Locate the cell with the specified text and output its (x, y) center coordinate. 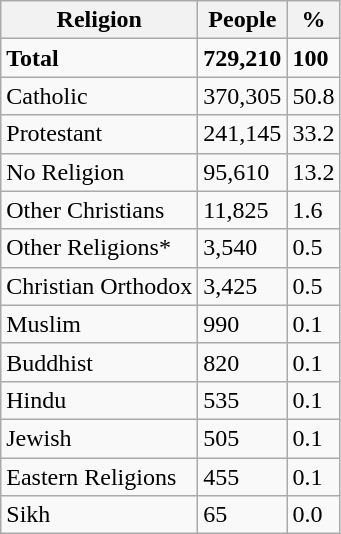
Jewish (100, 438)
729,210 (242, 58)
People (242, 20)
Other Christians (100, 210)
241,145 (242, 134)
95,610 (242, 172)
13.2 (314, 172)
33.2 (314, 134)
Buddhist (100, 362)
Christian Orthodox (100, 286)
370,305 (242, 96)
11,825 (242, 210)
Muslim (100, 324)
820 (242, 362)
No Religion (100, 172)
100 (314, 58)
3,425 (242, 286)
Hindu (100, 400)
3,540 (242, 248)
990 (242, 324)
% (314, 20)
455 (242, 477)
Other Religions* (100, 248)
535 (242, 400)
Sikh (100, 515)
0.0 (314, 515)
50.8 (314, 96)
Eastern Religions (100, 477)
1.6 (314, 210)
Protestant (100, 134)
Catholic (100, 96)
505 (242, 438)
Total (100, 58)
Religion (100, 20)
65 (242, 515)
